Determine the [x, y] coordinate at the center of the cell enclosing the given text.  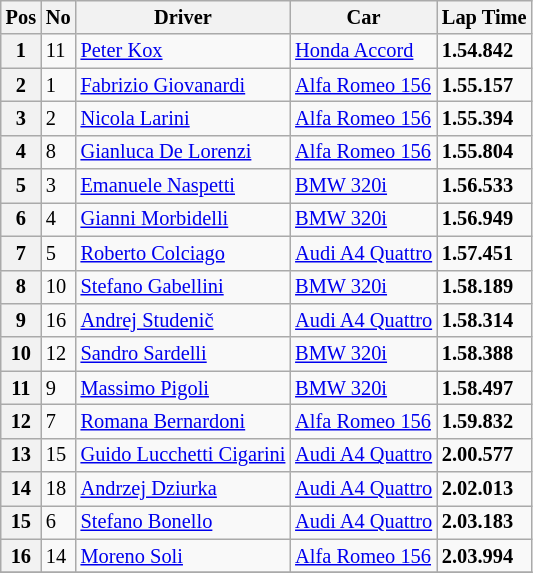
1.58.497 [484, 388]
Guido Lucchetti Cigarini [184, 455]
2.03.183 [484, 522]
Stefano Bonello [184, 522]
1.55.804 [484, 152]
Sandro Sardelli [184, 354]
Moreno Soli [184, 556]
Gianni Morbidelli [184, 219]
1.55.157 [484, 85]
Andrzej Dziurka [184, 489]
1.56.949 [484, 219]
1.58.314 [484, 320]
1.58.189 [484, 287]
Roberto Colciago [184, 253]
18 [58, 489]
2.03.994 [484, 556]
1.55.394 [484, 118]
Fabrizio Giovanardi [184, 85]
Romana Bernardoni [184, 421]
Emanuele Naspetti [184, 186]
1.54.842 [484, 51]
1.56.533 [484, 186]
Gianluca De Lorenzi [184, 152]
Pos [21, 17]
Stefano Gabellini [184, 287]
1.59.832 [484, 421]
2.02.013 [484, 489]
Car [364, 17]
Nicola Larini [184, 118]
Honda Accord [364, 51]
Lap Time [484, 17]
Peter Kox [184, 51]
No [58, 17]
13 [21, 455]
Massimo Pigoli [184, 388]
1.58.388 [484, 354]
1.57.451 [484, 253]
Andrej Studenič [184, 320]
2.00.577 [484, 455]
Driver [184, 17]
